Locate the cell with the specified text and output its [x, y] center coordinate. 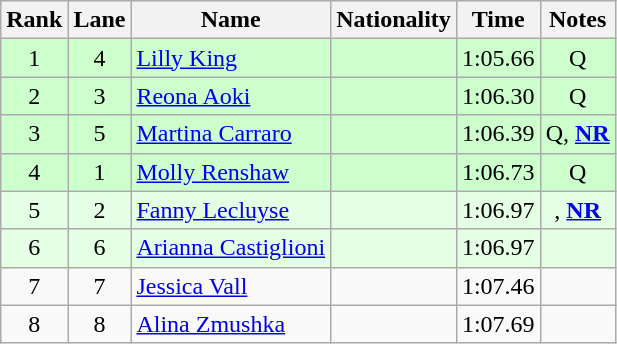
Name [231, 20]
Fanny Lecluyse [231, 210]
1:06.73 [498, 172]
Reona Aoki [231, 96]
Martina Carraro [231, 134]
1:06.39 [498, 134]
Jessica Vall [231, 286]
1:05.66 [498, 58]
Lane [100, 20]
, NR [578, 210]
Q, NR [578, 134]
Rank [34, 20]
Time [498, 20]
Alina Zmushka [231, 324]
Arianna Castiglioni [231, 248]
Lilly King [231, 58]
Molly Renshaw [231, 172]
1:07.69 [498, 324]
Nationality [394, 20]
1:06.30 [498, 96]
Notes [578, 20]
1:07.46 [498, 286]
